Return (x, y) of the center of cell containing provided text 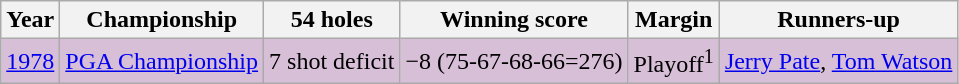
Runners-up (838, 20)
1978 (30, 62)
54 holes (332, 20)
Year (30, 20)
Margin (674, 20)
−8 (75-67-68-66=276) (514, 62)
Championship (162, 20)
Winning score (514, 20)
Jerry Pate, Tom Watson (838, 62)
PGA Championship (162, 62)
7 shot deficit (332, 62)
Playoff1 (674, 62)
